Determine the [X, Y] coordinate at the center of the cell enclosing the given text.  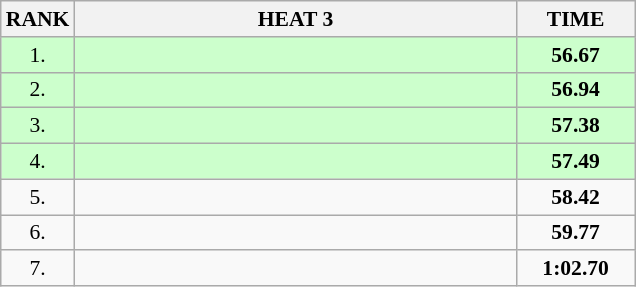
56.94 [576, 90]
57.49 [576, 162]
HEAT 3 [295, 19]
1. [38, 55]
59.77 [576, 233]
7. [38, 269]
1:02.70 [576, 269]
6. [38, 233]
5. [38, 197]
RANK [38, 19]
57.38 [576, 126]
TIME [576, 19]
3. [38, 126]
56.67 [576, 55]
2. [38, 90]
4. [38, 162]
58.42 [576, 197]
